Scan for the cell matching the given text and deliver its [X, Y] coordinate at center. 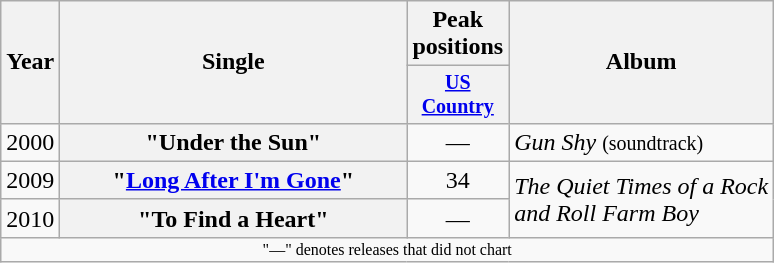
"—" denotes releases that did not chart [388, 249]
US Country [458, 94]
Year [30, 62]
Album [642, 62]
Gun Shy (soundtrack) [642, 142]
2000 [30, 142]
"To Find a Heart" [234, 218]
34 [458, 180]
"Under the Sun" [234, 142]
2009 [30, 180]
The Quiet Times of a Rockand Roll Farm Boy [642, 199]
"Long After I'm Gone" [234, 180]
Peak positions [458, 34]
Single [234, 62]
2010 [30, 218]
